Pinpoint the cell where the given text exists, returning its (x, y) midpoint coordinate. 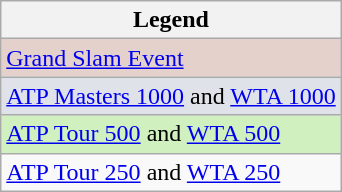
Legend (171, 20)
ATP Tour 500 and WTA 500 (171, 134)
ATP Masters 1000 and WTA 1000 (171, 96)
Grand Slam Event (171, 58)
ATP Tour 250 and WTA 250 (171, 172)
